Provide the (x, y) coordinate of the cell's center where the given text is located.  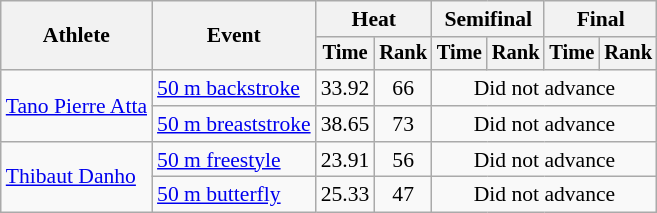
50 m backstroke (234, 88)
Athlete (76, 36)
38.65 (346, 124)
50 m breaststroke (234, 124)
Event (234, 36)
56 (403, 160)
Thibaut Danho (76, 178)
73 (403, 124)
25.33 (346, 195)
Final (600, 19)
Tano Pierre Atta (76, 106)
50 m freestyle (234, 160)
Heat (374, 19)
33.92 (346, 88)
Semifinal (488, 19)
66 (403, 88)
50 m butterfly (234, 195)
47 (403, 195)
23.91 (346, 160)
